Provide the (X, Y) coordinate of the cell's center where the given text is located.  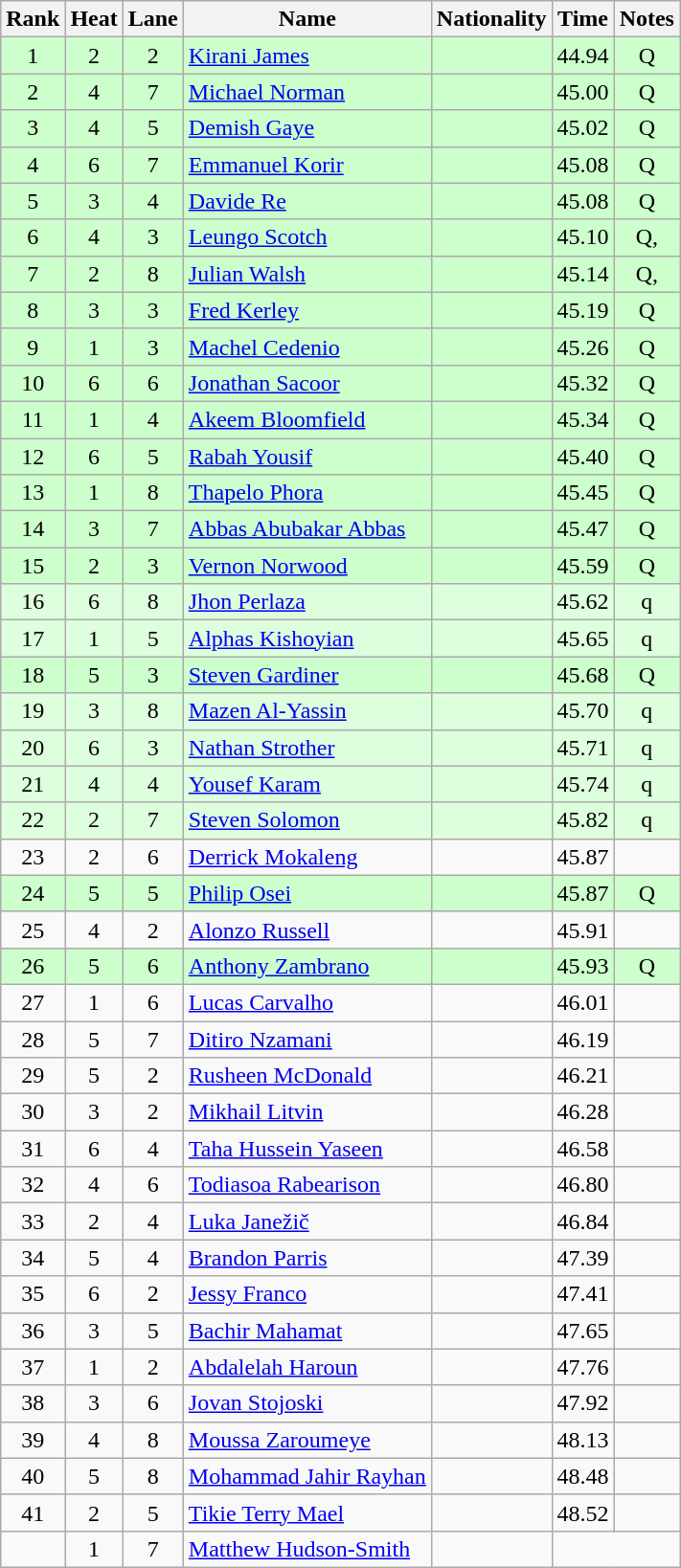
20 (33, 748)
48.13 (582, 1440)
46.01 (582, 1002)
46.58 (582, 1149)
14 (33, 529)
45.93 (582, 966)
Davide Re (306, 201)
Rabah Yousif (306, 457)
Emmanuel Korir (306, 165)
Fred Kerley (306, 310)
45.91 (582, 930)
25 (33, 930)
9 (33, 347)
Mohammad Jahir Rayhan (306, 1476)
38 (33, 1403)
47.76 (582, 1367)
Steven Solomon (306, 820)
Heat (94, 19)
Moussa Zaroumeye (306, 1440)
48.48 (582, 1476)
24 (33, 893)
45.19 (582, 310)
45.68 (582, 675)
Rusheen McDonald (306, 1076)
21 (33, 784)
Jhon Perlaza (306, 602)
Jonathan Sacoor (306, 383)
45.26 (582, 347)
Philip Osei (306, 893)
Michael Norman (306, 92)
Name (306, 19)
Yousef Karam (306, 784)
Lucas Carvalho (306, 1002)
13 (33, 493)
45.59 (582, 566)
Mazen Al-Yassin (306, 711)
30 (33, 1112)
45.40 (582, 457)
45.34 (582, 419)
Tikie Terry Mael (306, 1512)
48.52 (582, 1512)
Abdalelah Haroun (306, 1367)
Matthew Hudson-Smith (306, 1549)
Derrick Mokaleng (306, 857)
Alonzo Russell (306, 930)
Luka Janežič (306, 1221)
Leungo Scotch (306, 237)
23 (33, 857)
31 (33, 1149)
Notes (647, 19)
Bachir Mahamat (306, 1331)
45.45 (582, 493)
47.41 (582, 1294)
16 (33, 602)
Ditiro Nzamani (306, 1039)
Alphas Kishoyian (306, 638)
45.82 (582, 820)
36 (33, 1331)
19 (33, 711)
Taha Hussein Yaseen (306, 1149)
Mikhail Litvin (306, 1112)
45.14 (582, 274)
Kirani James (306, 56)
Jessy Franco (306, 1294)
Lane (153, 19)
Anthony Zambrano (306, 966)
34 (33, 1258)
27 (33, 1002)
Time (582, 19)
46.28 (582, 1112)
33 (33, 1221)
45.70 (582, 711)
Brandon Parris (306, 1258)
Thapelo Phora (306, 493)
45.32 (582, 383)
47.39 (582, 1258)
45.62 (582, 602)
17 (33, 638)
39 (33, 1440)
45.65 (582, 638)
11 (33, 419)
22 (33, 820)
37 (33, 1367)
26 (33, 966)
28 (33, 1039)
Julian Walsh (306, 274)
45.71 (582, 748)
Todiasoa Rabearison (306, 1185)
35 (33, 1294)
Rank (33, 19)
Jovan Stojoski (306, 1403)
32 (33, 1185)
Abbas Abubakar Abbas (306, 529)
45.74 (582, 784)
47.65 (582, 1331)
47.92 (582, 1403)
29 (33, 1076)
Steven Gardiner (306, 675)
Nationality (491, 19)
10 (33, 383)
Vernon Norwood (306, 566)
18 (33, 675)
46.19 (582, 1039)
12 (33, 457)
46.80 (582, 1185)
Nathan Strother (306, 748)
41 (33, 1512)
46.21 (582, 1076)
Akeem Bloomfield (306, 419)
Machel Cedenio (306, 347)
44.94 (582, 56)
15 (33, 566)
45.02 (582, 128)
Demish Gaye (306, 128)
45.00 (582, 92)
40 (33, 1476)
45.47 (582, 529)
46.84 (582, 1221)
45.10 (582, 237)
